Capture the cell that displays the provided text and extract its [x, y] central coordinate. 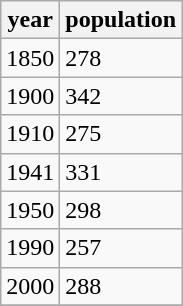
year [30, 20]
population [121, 20]
342 [121, 96]
1950 [30, 210]
278 [121, 58]
1900 [30, 96]
288 [121, 286]
1990 [30, 248]
275 [121, 134]
298 [121, 210]
1941 [30, 172]
1850 [30, 58]
2000 [30, 286]
331 [121, 172]
257 [121, 248]
1910 [30, 134]
